Scan for the cell matching the given text and deliver its (x, y) coordinate at center. 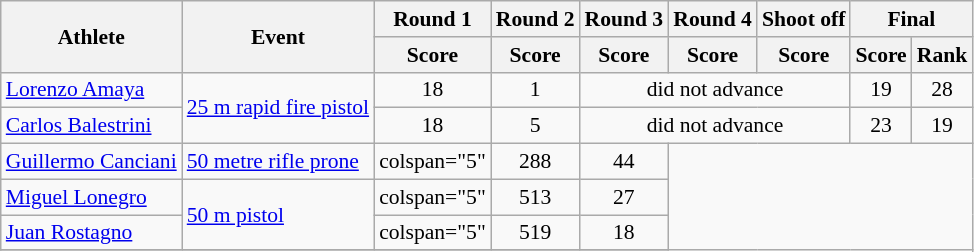
Round 1 (432, 19)
27 (624, 197)
1 (536, 90)
288 (536, 162)
25 m rapid fire pistol (278, 108)
50 metre rifle prone (278, 162)
Round 2 (536, 19)
23 (880, 126)
44 (624, 162)
Shoot off (804, 19)
5 (536, 126)
28 (942, 90)
519 (536, 233)
Rank (942, 55)
Final (911, 19)
Guillermo Canciani (92, 162)
50 m pistol (278, 214)
Carlos Balestrini (92, 126)
513 (536, 197)
Round 4 (712, 19)
Round 3 (624, 19)
Event (278, 36)
Miguel Lonegro (92, 197)
Athlete (92, 36)
Juan Rostagno (92, 233)
Lorenzo Amaya (92, 90)
